Search for the cell housing the specified text and yield its (x, y) center coordinate. 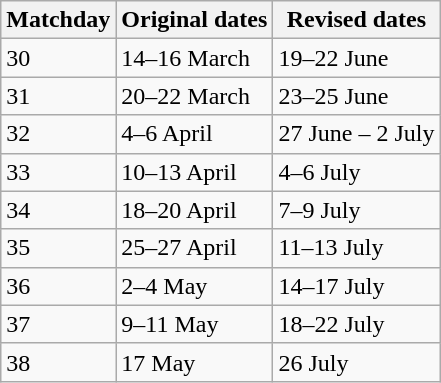
25–27 April (194, 248)
4–6 July (356, 172)
Original dates (194, 20)
11–13 July (356, 248)
Matchday (58, 20)
20–22 March (194, 96)
36 (58, 286)
38 (58, 362)
4–6 April (194, 134)
7–9 July (356, 210)
9–11 May (194, 324)
2–4 May (194, 286)
35 (58, 248)
14–17 July (356, 286)
27 June – 2 July (356, 134)
32 (58, 134)
33 (58, 172)
19–22 June (356, 58)
18–22 July (356, 324)
10–13 April (194, 172)
26 July (356, 362)
23–25 June (356, 96)
17 May (194, 362)
Revised dates (356, 20)
31 (58, 96)
34 (58, 210)
37 (58, 324)
30 (58, 58)
18–20 April (194, 210)
14–16 March (194, 58)
